Return (x, y) of the center of cell containing provided text 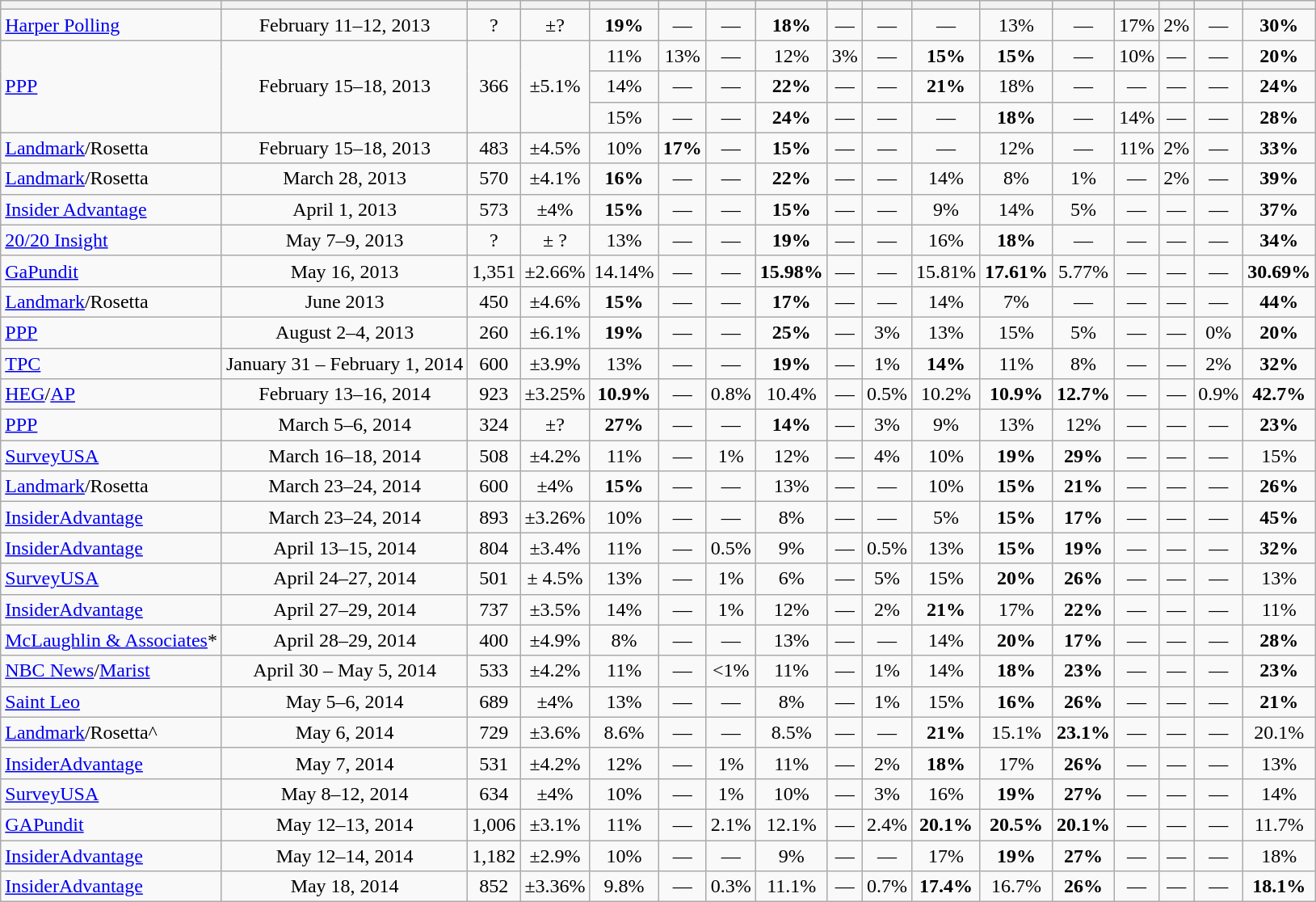
±4.6% (555, 301)
April 28–29, 2014 (344, 640)
501 (494, 579)
February 13–16, 2014 (344, 394)
39% (1280, 179)
±3.5% (555, 609)
April 24–27, 2014 (344, 579)
33% (1280, 148)
NBC News/Marist (111, 671)
9.8% (624, 887)
May 12–13, 2014 (344, 824)
12.1% (792, 824)
0.9% (1218, 394)
25% (792, 332)
June 2013 (344, 301)
April 30 – May 5, 2014 (344, 671)
±2.9% (555, 856)
0% (1218, 332)
March 5–6, 2014 (344, 425)
Saint Leo (111, 702)
8.6% (624, 732)
February 11–12, 2013 (344, 25)
±3.6% (555, 732)
804 (494, 548)
±4.9% (555, 640)
April 13–15, 2014 (344, 548)
15.98% (792, 271)
4% (887, 456)
324 (494, 425)
12.7% (1084, 394)
7% (1016, 301)
15.1% (1016, 732)
0.7% (887, 887)
Insider Advantage (111, 209)
260 (494, 332)
±4.1% (555, 179)
±3.4% (555, 548)
May 16, 2013 (344, 271)
Landmark/Rosetta^ (111, 732)
± ? (555, 240)
May 6, 2014 (344, 732)
23.1% (1084, 732)
McLaughlin & Associates* (111, 640)
±3.25% (555, 394)
18.1% (1280, 887)
± 4.5% (555, 579)
1,006 (494, 824)
531 (494, 763)
14.14% (624, 271)
729 (494, 732)
10.4% (792, 394)
450 (494, 301)
634 (494, 794)
0.8% (730, 394)
10.2% (945, 394)
±3.1% (555, 824)
<1% (730, 671)
GAPundit (111, 824)
May 7, 2014 (344, 763)
HEG/AP (111, 394)
44% (1280, 301)
923 (494, 394)
366 (494, 86)
±4.5% (555, 148)
1,351 (494, 271)
852 (494, 887)
GaPundit (111, 271)
May 7–9, 2013 (344, 240)
2.4% (887, 824)
533 (494, 671)
573 (494, 209)
737 (494, 609)
37% (1280, 209)
8.5% (792, 732)
17.4% (945, 887)
508 (494, 456)
483 (494, 148)
March 16–18, 2014 (344, 456)
1,182 (494, 856)
30.69% (1280, 271)
20/20 Insight (111, 240)
34% (1280, 240)
±2.66% (555, 271)
March 28, 2013 (344, 179)
20.5% (1016, 824)
April 27–29, 2014 (344, 609)
42.7% (1280, 394)
15.81% (945, 271)
August 2–4, 2013 (344, 332)
5.77% (1084, 271)
11.7% (1280, 824)
11.1% (792, 887)
±3.36% (555, 887)
29% (1084, 456)
893 (494, 517)
April 1, 2013 (344, 209)
Harper Polling (111, 25)
570 (494, 179)
±3.9% (555, 363)
400 (494, 640)
689 (494, 702)
16.7% (1016, 887)
±6.1% (555, 332)
6% (792, 579)
May 12–14, 2014 (344, 856)
May 18, 2014 (344, 887)
TPC (111, 363)
45% (1280, 517)
May 8–12, 2014 (344, 794)
17.61% (1016, 271)
2.1% (730, 824)
±3.26% (555, 517)
0.3% (730, 887)
±5.1% (555, 86)
30% (1280, 25)
May 5–6, 2014 (344, 702)
January 31 – February 1, 2014 (344, 363)
